Identify which cell holds the provided text, then report its (x, y) central coordinate. 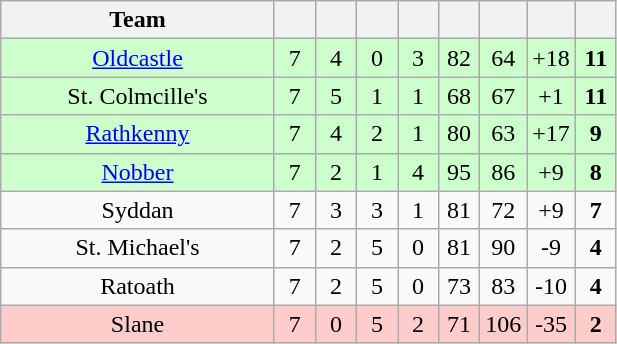
Oldcastle (138, 58)
71 (460, 324)
82 (460, 58)
+1 (552, 96)
St. Colmcille's (138, 96)
-10 (552, 286)
73 (460, 286)
9 (596, 134)
Ratoath (138, 286)
Syddan (138, 210)
72 (504, 210)
-35 (552, 324)
+17 (552, 134)
8 (596, 172)
Rathkenny (138, 134)
Slane (138, 324)
63 (504, 134)
St. Michael's (138, 248)
90 (504, 248)
83 (504, 286)
+18 (552, 58)
106 (504, 324)
68 (460, 96)
67 (504, 96)
Nobber (138, 172)
80 (460, 134)
95 (460, 172)
86 (504, 172)
Team (138, 20)
-9 (552, 248)
64 (504, 58)
